Find where the given text appears and provide that cell's center as (x, y) coordinate. 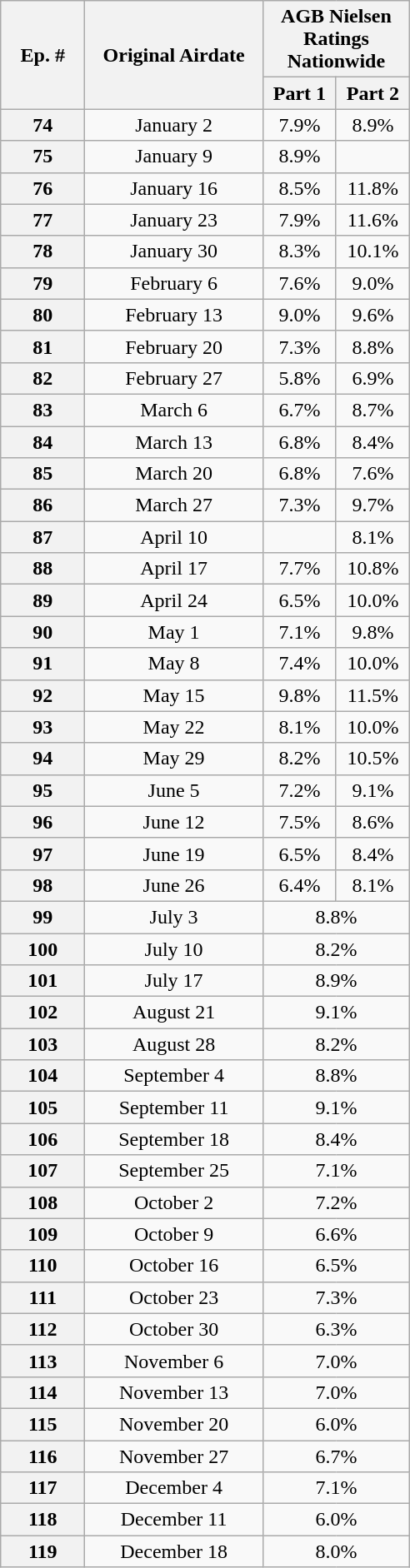
83 (43, 410)
September 11 (174, 1108)
8.5% (299, 188)
97 (43, 854)
April 24 (174, 600)
90 (43, 632)
August 21 (174, 1013)
June 26 (174, 885)
May 22 (174, 727)
107 (43, 1171)
March 27 (174, 505)
June 12 (174, 822)
May 29 (174, 759)
116 (43, 1456)
January 30 (174, 251)
9.7% (372, 505)
April 17 (174, 569)
89 (43, 600)
117 (43, 1488)
101 (43, 981)
8.0% (336, 1551)
February 27 (174, 378)
110 (43, 1266)
8.3% (299, 251)
111 (43, 1297)
95 (43, 790)
98 (43, 885)
7.4% (299, 664)
Ep. # (43, 55)
6.6% (336, 1234)
8.6% (372, 822)
May 1 (174, 632)
108 (43, 1202)
January 23 (174, 220)
104 (43, 1076)
October 23 (174, 1297)
March 6 (174, 410)
99 (43, 917)
November 13 (174, 1392)
78 (43, 251)
February 20 (174, 346)
Original Airdate (174, 55)
88 (43, 569)
100 (43, 948)
93 (43, 727)
Part 2 (372, 93)
118 (43, 1520)
Part 1 (299, 93)
January 9 (174, 157)
March 13 (174, 442)
10.5% (372, 759)
119 (43, 1551)
June 5 (174, 790)
10.1% (372, 251)
May 15 (174, 695)
7.7% (299, 569)
May 8 (174, 664)
74 (43, 125)
85 (43, 474)
January 2 (174, 125)
AGB Nielsen Ratings Nationwide (336, 39)
October 16 (174, 1266)
April 10 (174, 537)
96 (43, 822)
6.3% (336, 1329)
July 10 (174, 948)
June 19 (174, 854)
11.8% (372, 188)
7.5% (299, 822)
August 28 (174, 1044)
11.5% (372, 695)
10.8% (372, 569)
9.6% (372, 315)
84 (43, 442)
79 (43, 283)
115 (43, 1424)
November 20 (174, 1424)
6.9% (372, 378)
December 4 (174, 1488)
February 13 (174, 315)
82 (43, 378)
102 (43, 1013)
October 30 (174, 1329)
July 17 (174, 981)
106 (43, 1139)
5.8% (299, 378)
112 (43, 1329)
November 27 (174, 1456)
6.4% (299, 885)
87 (43, 537)
103 (43, 1044)
92 (43, 695)
80 (43, 315)
105 (43, 1108)
October 2 (174, 1202)
September 4 (174, 1076)
94 (43, 759)
81 (43, 346)
January 16 (174, 188)
86 (43, 505)
October 9 (174, 1234)
8.7% (372, 410)
77 (43, 220)
December 11 (174, 1520)
March 20 (174, 474)
91 (43, 664)
November 6 (174, 1361)
February 6 (174, 283)
December 18 (174, 1551)
109 (43, 1234)
75 (43, 157)
114 (43, 1392)
76 (43, 188)
11.6% (372, 220)
113 (43, 1361)
September 18 (174, 1139)
July 3 (174, 917)
September 25 (174, 1171)
